For the text-containing cell, return its midpoint in [x, y] coordinate format. 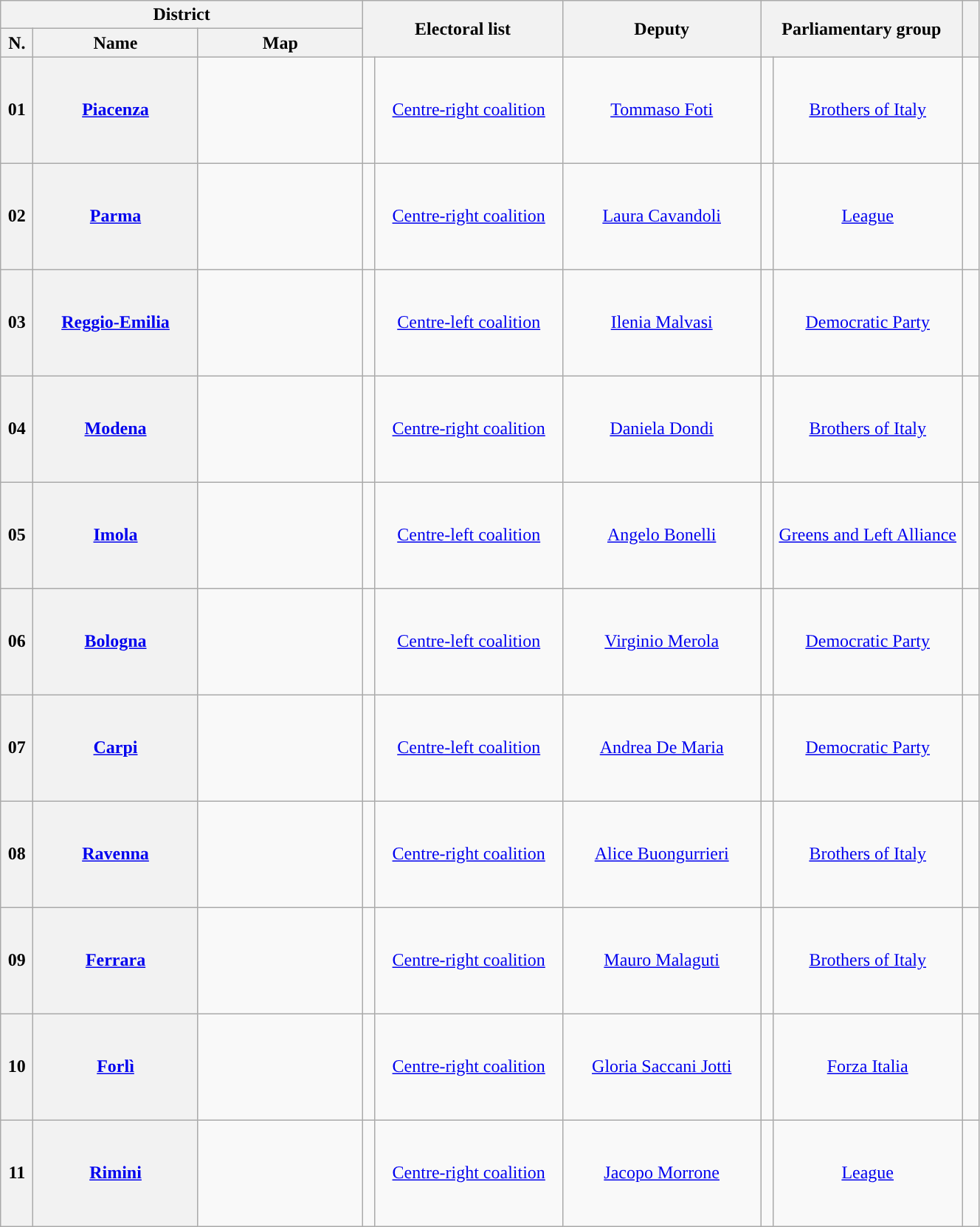
Name [115, 43]
02 [17, 216]
06 [17, 642]
Carpi [115, 748]
Mauro Malaguti [662, 960]
03 [17, 323]
Greens and Left Alliance [868, 535]
01 [17, 110]
Parma [115, 216]
Electoral list [462, 29]
Jacopo Morrone [662, 1173]
Gloria Saccani Jotti [662, 1067]
Imola [115, 535]
Forlì [115, 1067]
Map [280, 43]
Andrea De Maria [662, 748]
Virginio Merola [662, 642]
Daniela Dondi [662, 429]
04 [17, 429]
Ravenna [115, 854]
07 [17, 748]
Ilenia Malvasi [662, 323]
Alice Buongurrieri [662, 854]
09 [17, 960]
N. [17, 43]
08 [17, 854]
Bologna [115, 642]
Modena [115, 429]
Parliamentary group [862, 29]
Reggio-Emilia [115, 323]
Rimini [115, 1173]
11 [17, 1173]
Angelo Bonelli [662, 535]
Laura Cavandoli [662, 216]
Deputy [662, 29]
Tommaso Foti [662, 110]
Forza Italia [868, 1067]
05 [17, 535]
District [182, 15]
Ferrara [115, 960]
10 [17, 1067]
Piacenza [115, 110]
